Determine the (X, Y) coordinate at the center of the cell enclosing the given text.  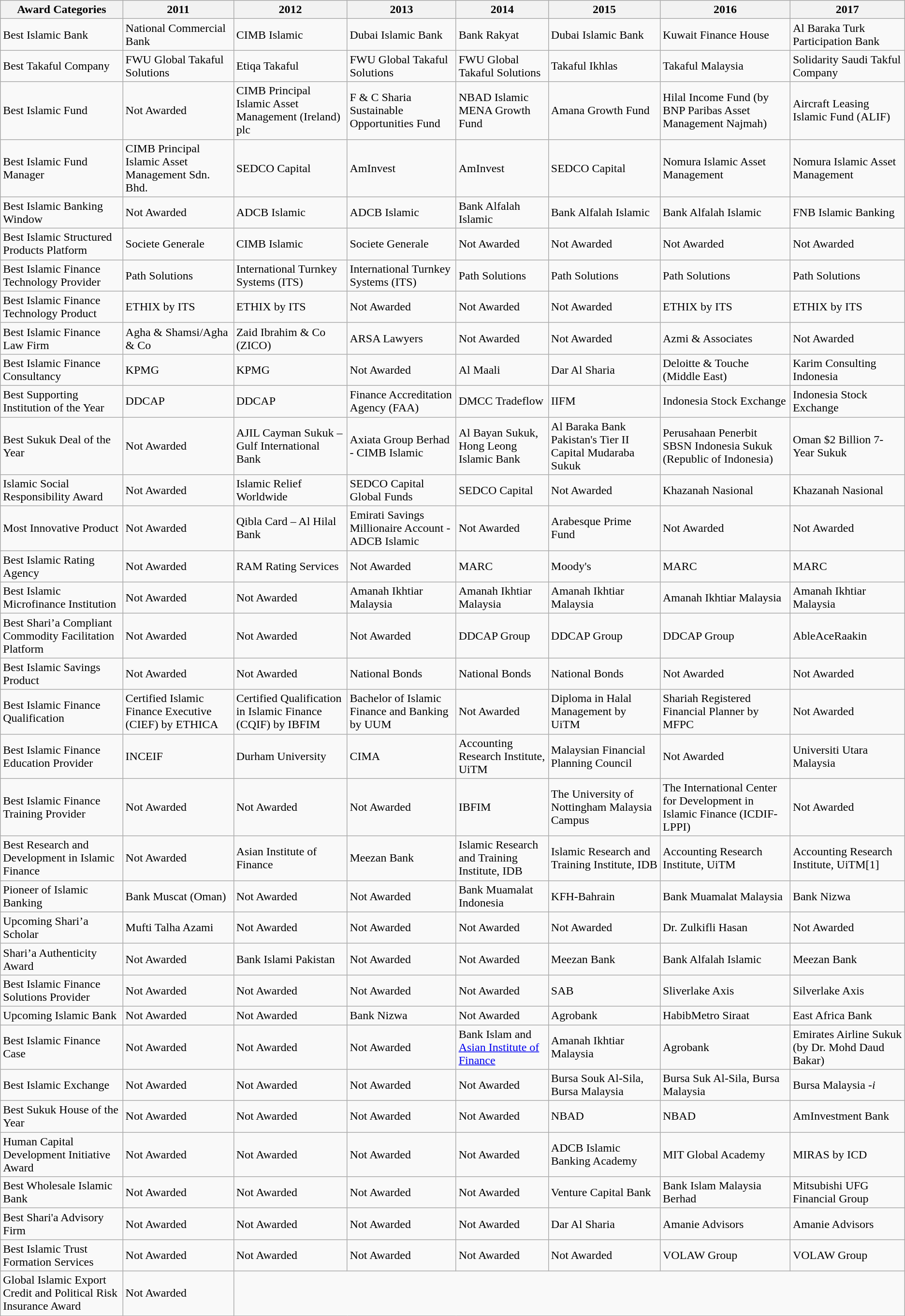
Best Islamic Bank (62, 35)
Best Islamic Exchange (62, 1085)
CIMA (401, 756)
Takaful Malaysia (725, 66)
Qibla Card – Al Hilal Bank (290, 528)
Best Islamic Fund Manager (62, 168)
Bank Islami Pakistan (290, 959)
2014 (502, 10)
ARSA Lawyers (401, 338)
Azmi & Associates (725, 338)
Best Islamic Microfinance Institution (62, 598)
Bachelor of Islamic Finance and Banking by UUM (401, 712)
Best Wholesale Islamic Bank (62, 1192)
Bank Muscat (Oman) (178, 896)
Best Islamic Finance Solutions Provider (62, 990)
Shariah Registered Financial Planner by MFPC (725, 712)
Accounting Research Institute, UiTM[1] (847, 858)
Aircraft Leasing Islamic Fund (ALIF) (847, 110)
Pioneer of Islamic Banking (62, 896)
Best Sukuk House of the Year (62, 1117)
Kuwait Finance House (725, 35)
Deloitte & Touche (Middle East) (725, 369)
Bank Islam Malaysia Berhad (725, 1192)
2017 (847, 10)
Bank Rakyat (502, 35)
Universiti Utara Malaysia (847, 756)
2012 (290, 10)
Al Baraka Turk Participation Bank (847, 35)
Emirati Savings Millionaire Account - ADCB Islamic (401, 528)
Best Islamic Savings Product (62, 674)
Malaysian Financial Planning Council (604, 756)
Best Islamic Finance Law Firm (62, 338)
Award Categories (62, 10)
Bank Islam and Asian Institute of Finance (502, 1047)
Emirates Airline Sukuk (by Dr. Mohd Daud Bakar) (847, 1047)
East Africa Bank (847, 1015)
IIFM (604, 401)
Sliverlake Axis (725, 990)
Best Shari'a Advisory Firm (62, 1224)
The International Center for Development in Islamic Finance (ICDIF-LPPI) (725, 807)
Karim Consulting Indonesia (847, 369)
AJIL Cayman Sukuk – Gulf International Bank (290, 446)
The University of Nottingham Malaysia Campus (604, 807)
Oman $2 Billion 7-Year Sukuk (847, 446)
Bank Muamalat Indonesia (502, 896)
AmInvestment Bank (847, 1117)
Human Capital Development Initiative Award (62, 1155)
KFH-Bahrain (604, 896)
Venture Capital Bank (604, 1192)
MIRAS by ICD (847, 1155)
FNB Islamic Banking (847, 213)
INCEIF (178, 756)
Diploma in Halal Management by UiTM (604, 712)
Mitsubishi UFG Financial Group (847, 1192)
CIMB Principal Islamic Asset Management (Ireland) plc (290, 110)
Global Islamic Export Credit and Political Risk Insurance Award (62, 1293)
National Commercial Bank (178, 35)
Best Islamic Finance Training Provider (62, 807)
Arabesque Prime Fund (604, 528)
Most Innovative Product (62, 528)
Best Takaful Company (62, 66)
Amana Growth Fund (604, 110)
Moody's (604, 567)
Shari’a Authenticity Award (62, 959)
Bank Muamalat Malaysia (725, 896)
Upcoming Shari’a Scholar (62, 927)
Best Islamic Finance Technology Provider (62, 276)
Finance Accreditation Agency (FAA) (401, 401)
Etiqa Takaful (290, 66)
Mufti Talha Azami (178, 927)
SEDCO Capital Global Funds (401, 490)
Solidarity Saudi Takful Company (847, 66)
MIT Global Academy (725, 1155)
IBFIM (502, 807)
CIMB Principal Islamic Asset Management Sdn. Bhd. (178, 168)
Al Maali (502, 369)
Best Islamic Finance Consultancy (62, 369)
Dr. Zulkifli Hasan (725, 927)
Best Islamic Finance Case (62, 1047)
Durham University (290, 756)
Bursa Suk Al-Sila, Bursa Malaysia (725, 1085)
Best Research and Development in Islamic Finance (62, 858)
Certified Islamic Finance Executive (CIEF) by ETHICA (178, 712)
Bursa Souk Al-Sila, Bursa Malaysia (604, 1085)
Best Islamic Finance Qualification (62, 712)
2015 (604, 10)
2011 (178, 10)
RAM Rating Services (290, 567)
Bursa Malaysia -i (847, 1085)
Best Supporting Institution of the Year (62, 401)
Best Islamic Trust Formation Services (62, 1255)
Zaid Ibrahim & Co (ZICO) (290, 338)
Silverlake Axis (847, 990)
Upcoming Islamic Bank (62, 1015)
HabibMetro Siraat (725, 1015)
Best Islamic Banking Window (62, 213)
Certified Qualification in Islamic Finance (CQIF) by IBFIM (290, 712)
Best Islamic Finance Education Provider (62, 756)
Best Islamic Fund (62, 110)
ADCB Islamic Banking Academy (604, 1155)
Perusahaan Penerbit SBSN Indonesia Sukuk (Republic of Indonesia) (725, 446)
Best Shari’a Compliant Commodity Facilitation Platform (62, 636)
Best Sukuk Deal of the Year (62, 446)
Islamic Social Responsibility Award (62, 490)
2013 (401, 10)
Al Baraka Bank Pakistan's Tier II Capital Mudaraba Sukuk (604, 446)
Best Islamic Rating Agency (62, 567)
Best Islamic Structured Products Platform (62, 244)
NBAD Islamic MENA Growth Fund (502, 110)
Hilal Income Fund (by BNP Paribas Asset Management Najmah) (725, 110)
Islamic Relief Worldwide (290, 490)
SAB (604, 990)
Asian Institute of Finance (290, 858)
AbleAceRaakin (847, 636)
Best Islamic Finance Technology Product (62, 307)
Axiata Group Berhad - CIMB Islamic (401, 446)
Takaful Ikhlas (604, 66)
Al Bayan Sukuk, Hong Leong Islamic Bank (502, 446)
F & C Sharia Sustainable Opportunities Fund (401, 110)
Agha & Shamsi/Agha & Co (178, 338)
DMCC Tradeflow (502, 401)
2016 (725, 10)
